Search for the cell housing the specified text and yield its [X, Y] center coordinate. 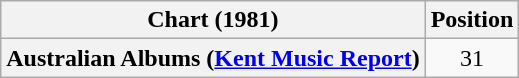
Australian Albums (Kent Music Report) [213, 58]
Position [472, 20]
31 [472, 58]
Chart (1981) [213, 20]
